Return (x, y) of the center of cell containing provided text 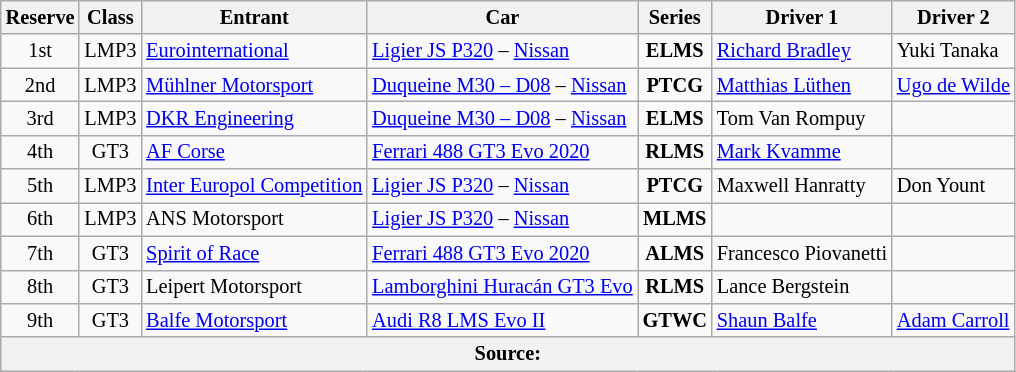
Shaun Balfe (802, 320)
Series (675, 17)
Reserve (40, 17)
Source: (508, 354)
AF Corse (254, 152)
Audi R8 LMS Evo II (502, 320)
Driver 2 (954, 17)
Ugo de Wilde (954, 85)
Entrant (254, 17)
Class (110, 17)
Lance Bergstein (802, 287)
ALMS (675, 253)
ANS Motorsport (254, 219)
Matthias Lüthen (802, 85)
2nd (40, 85)
9th (40, 320)
Driver 1 (802, 17)
GTWC (675, 320)
Leipert Motorsport (254, 287)
Tom Van Rompuy (802, 118)
Spirit of Race (254, 253)
Mühlner Motorsport (254, 85)
Francesco Piovanetti (802, 253)
Maxwell Hanratty (802, 186)
Richard Bradley (802, 51)
Inter Europol Competition (254, 186)
8th (40, 287)
3rd (40, 118)
Yuki Tanaka (954, 51)
1st (40, 51)
MLMS (675, 219)
Don Yount (954, 186)
7th (40, 253)
Balfe Motorsport (254, 320)
Lamborghini Huracán GT3 Evo (502, 287)
4th (40, 152)
DKR Engineering (254, 118)
Car (502, 17)
6th (40, 219)
5th (40, 186)
Mark Kvamme (802, 152)
Adam Carroll (954, 320)
Eurointernational (254, 51)
